Extract the [X, Y] coordinate from the center of the cell holding the provided text.  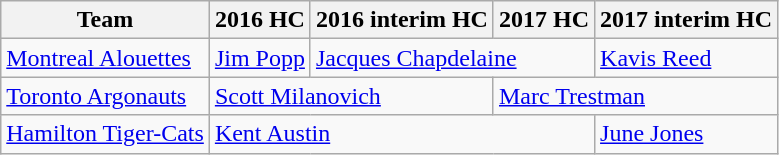
Montreal Alouettes [106, 58]
Toronto Argonauts [106, 96]
Marc Trestman [635, 96]
Kent Austin [402, 134]
Hamilton Tiger-Cats [106, 134]
Jacques Chapdelaine [452, 58]
June Jones [686, 134]
Jim Popp [260, 58]
2017 interim HC [686, 20]
Kavis Reed [686, 58]
2017 HC [544, 20]
Scott Milanovich [351, 96]
2016 HC [260, 20]
2016 interim HC [402, 20]
Team [106, 20]
